Capture the cell that displays the provided text and extract its [x, y] central coordinate. 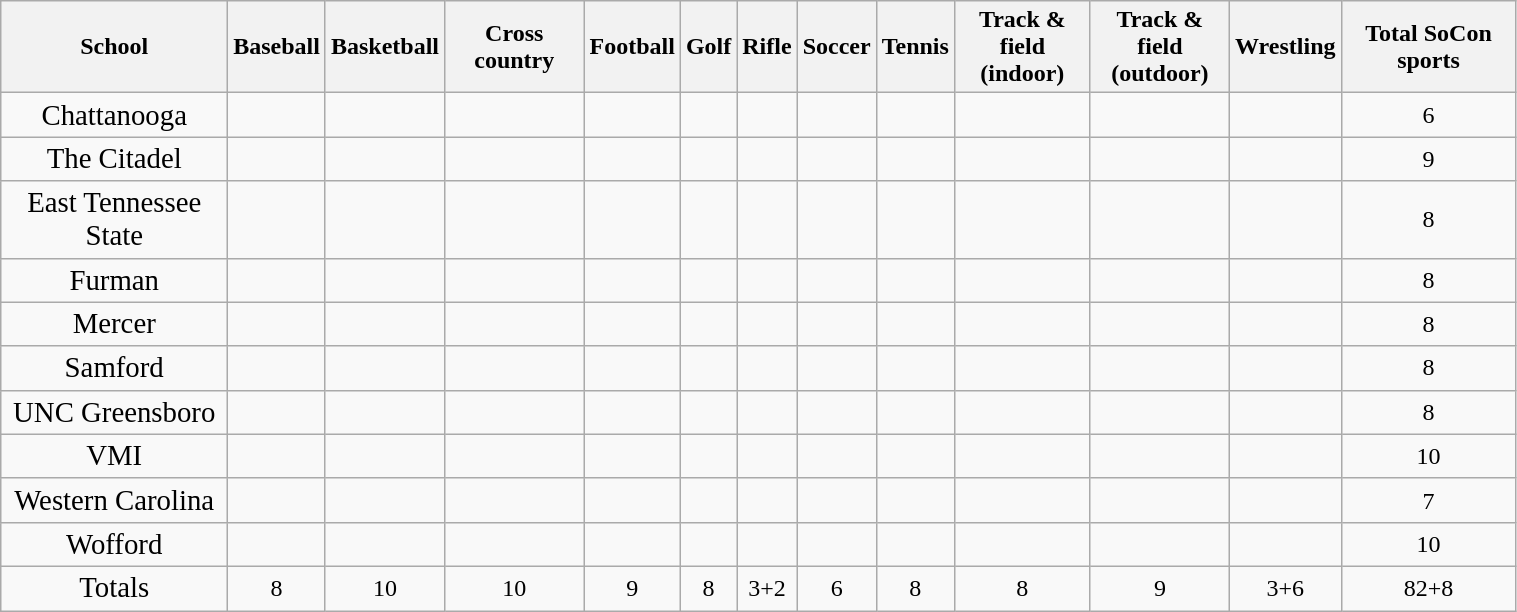
UNC Greensboro [114, 412]
Cross country [514, 47]
7 [1428, 500]
3+2 [767, 588]
The Citadel [114, 159]
Wrestling [1286, 47]
Samford [114, 368]
Mercer [114, 324]
Golf [708, 47]
3+6 [1286, 588]
Wofford [114, 544]
Track & field(indoor) [1022, 47]
82+8 [1428, 588]
Football [632, 47]
Basketball [384, 47]
Baseball [277, 47]
Totals [114, 588]
Soccer [836, 47]
Total SoCon sports [1428, 47]
Rifle [767, 47]
Chattanooga [114, 115]
Western Carolina [114, 500]
Track & field(outdoor) [1160, 47]
East Tennessee State [114, 220]
Furman [114, 280]
VMI [114, 456]
Tennis [915, 47]
School [114, 47]
